From the cell containing the given text, extract its center point as (x, y) coordinate. 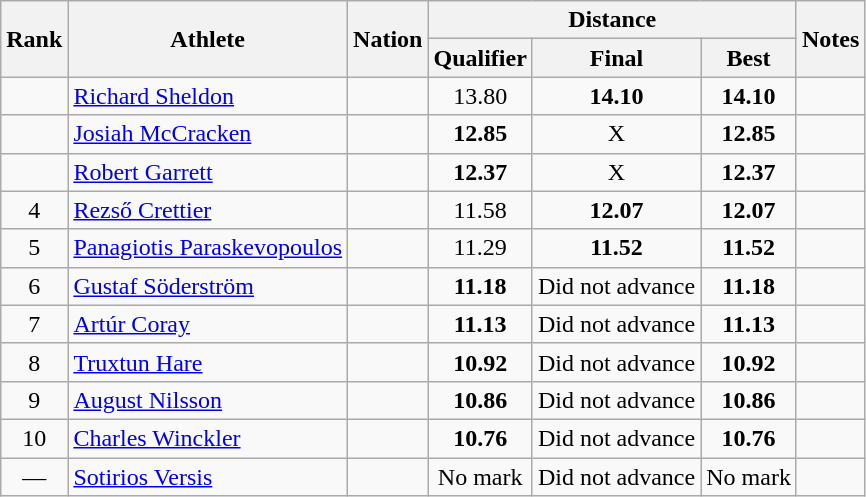
Best (749, 58)
11.29 (480, 248)
Qualifier (480, 58)
5 (34, 248)
Rank (34, 39)
Panagiotis Paraskevopoulos (208, 248)
9 (34, 400)
6 (34, 286)
Distance (612, 20)
8 (34, 362)
Truxtun Hare (208, 362)
Artúr Coray (208, 324)
13.80 (480, 96)
7 (34, 324)
Josiah McCracken (208, 134)
Athlete (208, 39)
Richard Sheldon (208, 96)
Charles Winckler (208, 438)
4 (34, 210)
10 (34, 438)
Rezső Crettier (208, 210)
Notes (830, 39)
Gustaf Söderström (208, 286)
— (34, 477)
Sotirios Versis (208, 477)
Nation (388, 39)
Robert Garrett (208, 172)
Final (616, 58)
August Nilsson (208, 400)
11.58 (480, 210)
